Provide the [x, y] coordinate of the cell's center where the given text is located.  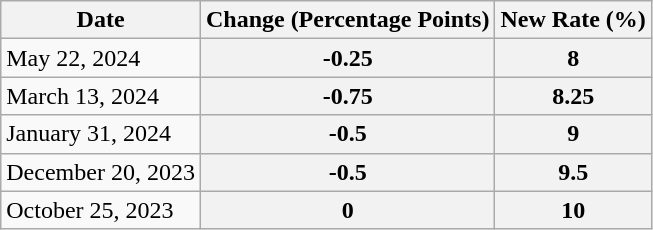
9.5 [573, 172]
-0.75 [348, 96]
May 22, 2024 [101, 58]
0 [348, 210]
March 13, 2024 [101, 96]
Change (Percentage Points) [348, 20]
8.25 [573, 96]
December 20, 2023 [101, 172]
New Rate (%) [573, 20]
9 [573, 134]
8 [573, 58]
-0.25 [348, 58]
October 25, 2023 [101, 210]
10 [573, 210]
January 31, 2024 [101, 134]
Date [101, 20]
